Search for the cell housing the specified text and yield its (X, Y) center coordinate. 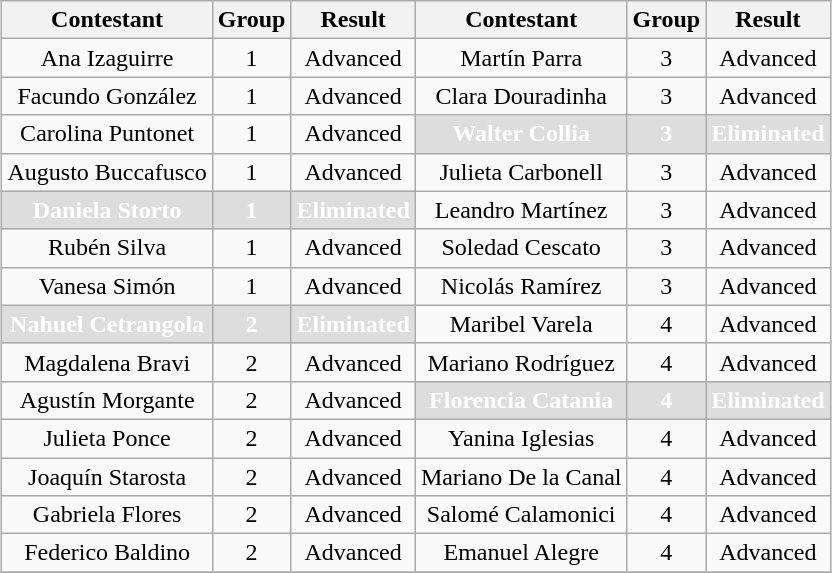
Emanuel Alegre (521, 553)
Soledad Cescato (521, 248)
Clara Douradinha (521, 96)
Julieta Ponce (107, 438)
Vanesa Simón (107, 286)
Daniela Storto (107, 210)
Nicolás Ramírez (521, 286)
Leandro Martínez (521, 210)
Facundo González (107, 96)
Joaquín Starosta (107, 477)
Gabriela Flores (107, 515)
Augusto Buccafusco (107, 172)
Ana Izaguirre (107, 58)
Yanina Iglesias (521, 438)
Salomé Calamonici (521, 515)
Mariano Rodríguez (521, 362)
Martín Parra (521, 58)
Nahuel Cetrangola (107, 324)
Florencia Catania (521, 400)
Rubén Silva (107, 248)
Magdalena Bravi (107, 362)
Maribel Varela (521, 324)
Julieta Carbonell (521, 172)
Walter Collia (521, 134)
Federico Baldino (107, 553)
Agustín Morgante (107, 400)
Mariano De la Canal (521, 477)
Carolina Puntonet (107, 134)
